For the text-containing cell, return its midpoint in [x, y] coordinate format. 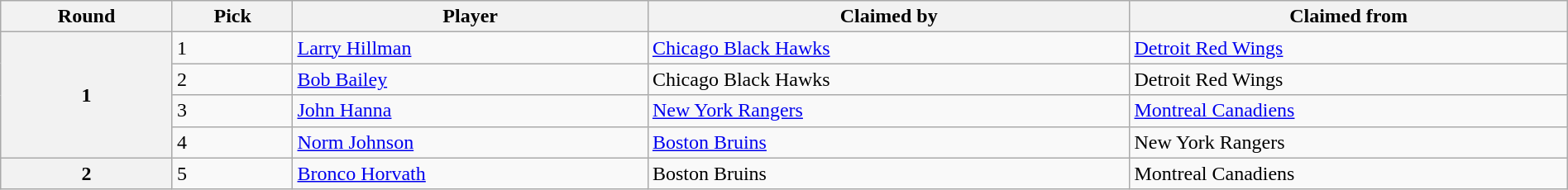
Larry Hillman [470, 48]
4 [232, 142]
Bob Bailey [470, 79]
Round [87, 17]
Player [470, 17]
Claimed from [1348, 17]
Norm Johnson [470, 142]
Bronco Horvath [470, 173]
John Hanna [470, 111]
Pick [232, 17]
Claimed by [888, 17]
5 [232, 173]
3 [232, 111]
